Locate the cell with the specified text and output its [x, y] center coordinate. 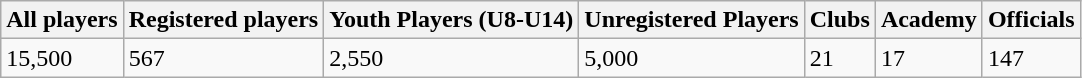
Youth Players (U8-U14) [452, 20]
567 [224, 58]
Officials [1031, 20]
147 [1031, 58]
Registered players [224, 20]
2,550 [452, 58]
Unregistered Players [692, 20]
21 [840, 58]
15,500 [62, 58]
17 [928, 58]
Clubs [840, 20]
All players [62, 20]
5,000 [692, 58]
Academy [928, 20]
